Identify which cell holds the provided text, then report its [x, y] central coordinate. 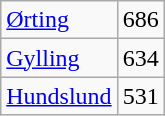
634 [140, 58]
Hundslund [59, 96]
Ørting [59, 20]
Gylling [59, 58]
686 [140, 20]
531 [140, 96]
